Capture the cell that displays the provided text and extract its [x, y] central coordinate. 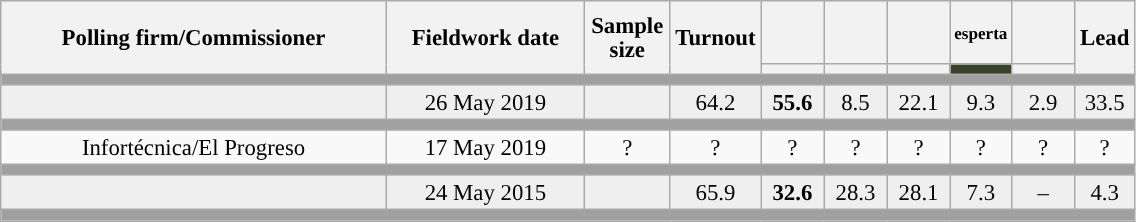
65.9 [716, 194]
2.9 [1044, 102]
Infortécnica/El Progreso [194, 148]
– [1044, 194]
28.1 [918, 194]
9.3 [980, 102]
4.3 [1105, 194]
17 May 2019 [485, 148]
55.6 [792, 102]
Fieldwork date [485, 38]
33.5 [1105, 102]
8.5 [856, 102]
esperta [980, 32]
32.6 [792, 194]
24 May 2015 [485, 194]
26 May 2019 [485, 102]
7.3 [980, 194]
Turnout [716, 38]
Lead [1105, 38]
Sample size [627, 38]
28.3 [856, 194]
64.2 [716, 102]
22.1 [918, 102]
Polling firm/Commissioner [194, 38]
